Identify which cell holds the provided text, then report its [x, y] central coordinate. 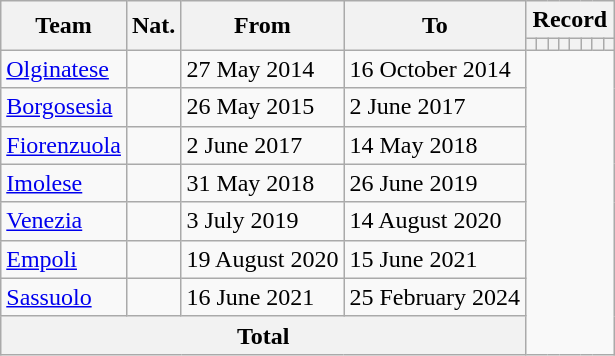
Sassuolo [64, 297]
Borgosesia [64, 107]
27 May 2014 [262, 69]
19 August 2020 [262, 259]
16 June 2021 [262, 297]
15 June 2021 [435, 259]
Empoli [64, 259]
Olginatese [64, 69]
Total [264, 335]
31 May 2018 [262, 183]
Record [570, 20]
16 October 2014 [435, 69]
Fiorenzuola [64, 145]
From [262, 26]
26 June 2019 [435, 183]
Venezia [64, 221]
3 July 2019 [262, 221]
14 May 2018 [435, 145]
14 August 2020 [435, 221]
Imolese [64, 183]
Nat. [153, 26]
To [435, 26]
Team [64, 26]
25 February 2024 [435, 297]
26 May 2015 [262, 107]
